Provide the [x, y] coordinate of the cell's center where the given text is located.  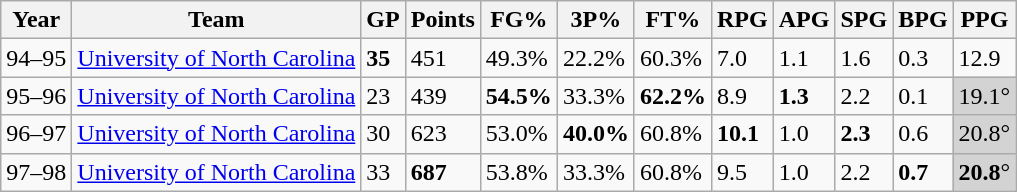
Team [216, 20]
FT% [672, 20]
23 [383, 96]
0.7 [923, 172]
62.2% [672, 96]
0.1 [923, 96]
1.6 [864, 58]
94–95 [36, 58]
439 [442, 96]
53.0% [518, 134]
54.5% [518, 96]
1.3 [804, 96]
30 [383, 134]
451 [442, 58]
0.3 [923, 58]
APG [804, 20]
95–96 [36, 96]
49.3% [518, 58]
7.0 [742, 58]
Points [442, 20]
SPG [864, 20]
22.2% [596, 58]
FG% [518, 20]
40.0% [596, 134]
RPG [742, 20]
PPG [984, 20]
3P% [596, 20]
623 [442, 134]
BPG [923, 20]
60.3% [672, 58]
35 [383, 58]
1.1 [804, 58]
8.9 [742, 96]
687 [442, 172]
33 [383, 172]
9.5 [742, 172]
10.1 [742, 134]
12.9 [984, 58]
19.1° [984, 96]
97–98 [36, 172]
96–97 [36, 134]
2.3 [864, 134]
Year [36, 20]
0.6 [923, 134]
GP [383, 20]
53.8% [518, 172]
